Determine the (x, y) coordinate at the center of the cell enclosing the given text.  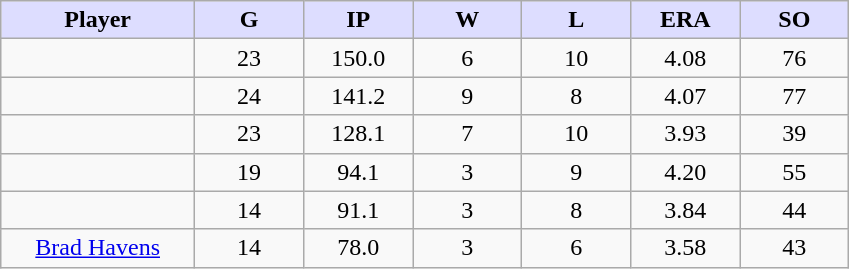
91.1 (358, 210)
76 (794, 58)
7 (468, 134)
4.20 (686, 172)
39 (794, 134)
44 (794, 210)
55 (794, 172)
4.08 (686, 58)
Player (98, 20)
3.93 (686, 134)
3.84 (686, 210)
G (250, 20)
ERA (686, 20)
L (576, 20)
24 (250, 96)
77 (794, 96)
W (468, 20)
SO (794, 20)
19 (250, 172)
150.0 (358, 58)
4.07 (686, 96)
3.58 (686, 248)
43 (794, 248)
Brad Havens (98, 248)
141.2 (358, 96)
78.0 (358, 248)
94.1 (358, 172)
IP (358, 20)
128.1 (358, 134)
